Determine the [X, Y] coordinate at the center of the cell enclosing the given text.  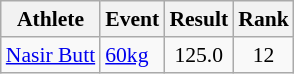
60kg [132, 55]
Event [132, 19]
12 [264, 55]
125.0 [198, 55]
Result [198, 19]
Rank [264, 19]
Nasir Butt [50, 55]
Athlete [50, 19]
